Search for the cell housing the specified text and yield its [X, Y] center coordinate. 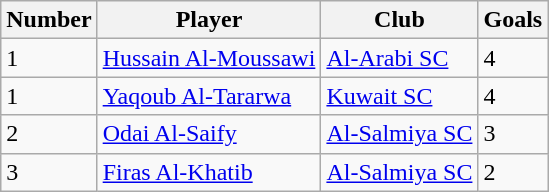
Firas Al-Khatib [209, 172]
Yaqoub Al-Tararwa [209, 96]
Al-Arabi SC [400, 58]
Player [209, 20]
Hussain Al-Moussawi [209, 58]
Number [49, 20]
Club [400, 20]
Odai Al-Saify [209, 134]
Kuwait SC [400, 96]
Goals [513, 20]
